Provide the [X, Y] coordinate of the cell's center where the given text is located.  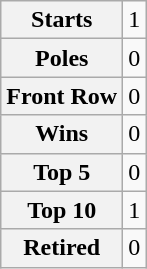
Top 10 [62, 210]
Retired [62, 248]
Top 5 [62, 172]
Front Row [62, 96]
Wins [62, 134]
Starts [62, 20]
Poles [62, 58]
